Locate the cell with the specified text and output its [x, y] center coordinate. 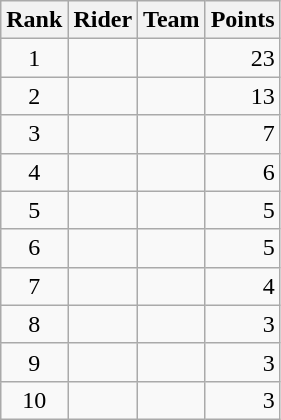
2 [34, 96]
10 [34, 400]
9 [34, 362]
Rider [103, 20]
Team [172, 20]
13 [242, 96]
8 [34, 324]
Points [242, 20]
23 [242, 58]
Rank [34, 20]
1 [34, 58]
